Identify which cell holds the provided text, then report its (x, y) central coordinate. 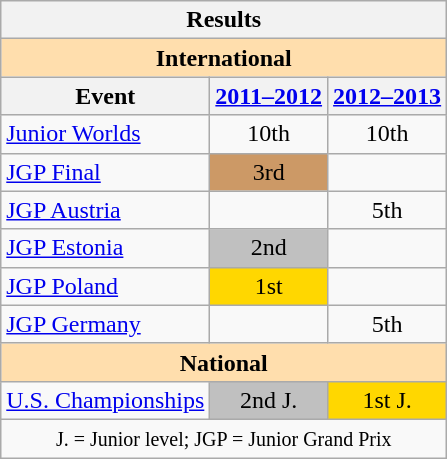
U.S. Championships (106, 400)
Results (224, 20)
2012–2013 (388, 96)
JGP Final (106, 172)
International (224, 58)
Junior Worlds (106, 134)
Event (106, 96)
2nd (269, 248)
JGP Estonia (106, 248)
2nd J. (269, 400)
JGP Poland (106, 286)
J. = Junior level; JGP = Junior Grand Prix (224, 438)
3rd (269, 172)
JGP Austria (106, 210)
1st J. (388, 400)
JGP Germany (106, 324)
2011–2012 (269, 96)
1st (269, 286)
National (224, 362)
